Identify which cell holds the provided text, then report its (x, y) central coordinate. 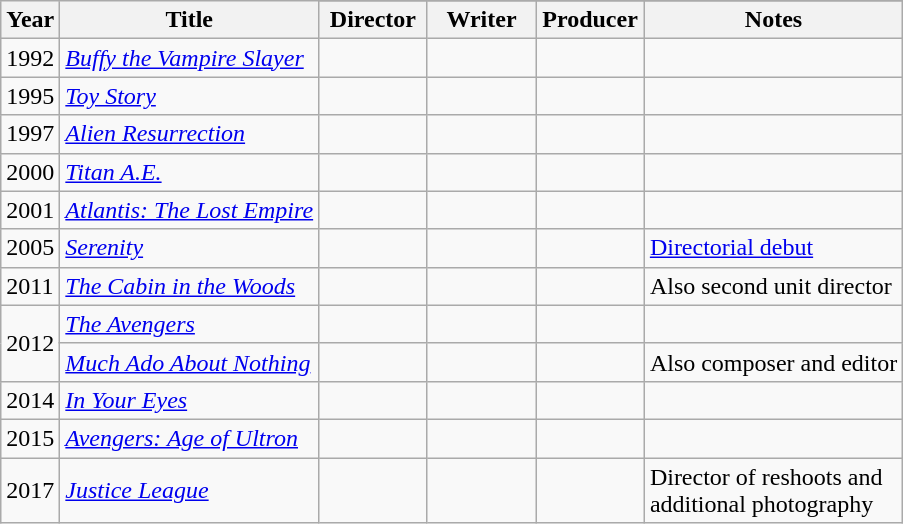
Writer (482, 20)
2011 (30, 286)
Toy Story (190, 96)
Titan A.E. (190, 172)
1997 (30, 134)
2014 (30, 400)
Director of reshoots andadditional photography (773, 490)
Notes (773, 20)
2012 (30, 343)
1992 (30, 58)
Producer (590, 20)
Year (30, 20)
2017 (30, 490)
2015 (30, 438)
Title (190, 20)
Atlantis: The Lost Empire (190, 210)
Buffy the Vampire Slayer (190, 58)
Avengers: Age of Ultron (190, 438)
In Your Eyes (190, 400)
Justice League (190, 490)
2001 (30, 210)
Also second unit director (773, 286)
The Cabin in the Woods (190, 286)
2005 (30, 248)
Also composer and editor (773, 362)
Much Ado About Nothing (190, 362)
The Avengers (190, 324)
Director (374, 20)
Alien Resurrection (190, 134)
Directorial debut (773, 248)
1995 (30, 96)
2000 (30, 172)
Serenity (190, 248)
